Identify which cell holds the provided text, then report its (X, Y) central coordinate. 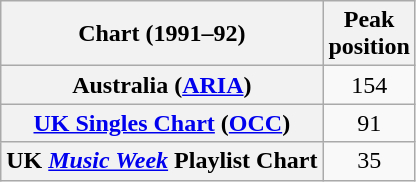
Peakposition (369, 34)
UK Music Week Playlist Chart (162, 161)
35 (369, 161)
UK Singles Chart (OCC) (162, 123)
154 (369, 85)
91 (369, 123)
Australia (ARIA) (162, 85)
Chart (1991–92) (162, 34)
